Extract the (x, y) coordinate from the center of the cell holding the provided text.  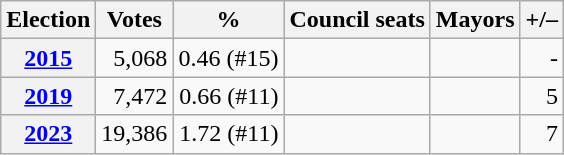
7 (542, 134)
19,386 (134, 134)
2019 (48, 96)
% (228, 20)
5 (542, 96)
1.72 (#11) (228, 134)
5,068 (134, 58)
Council seats (357, 20)
2023 (48, 134)
7,472 (134, 96)
- (542, 58)
0.66 (#11) (228, 96)
Votes (134, 20)
Election (48, 20)
+/– (542, 20)
2015 (48, 58)
Mayors (475, 20)
0.46 (#15) (228, 58)
